Return the (x, y) coordinate for the center point of the cell that contains the specified text.  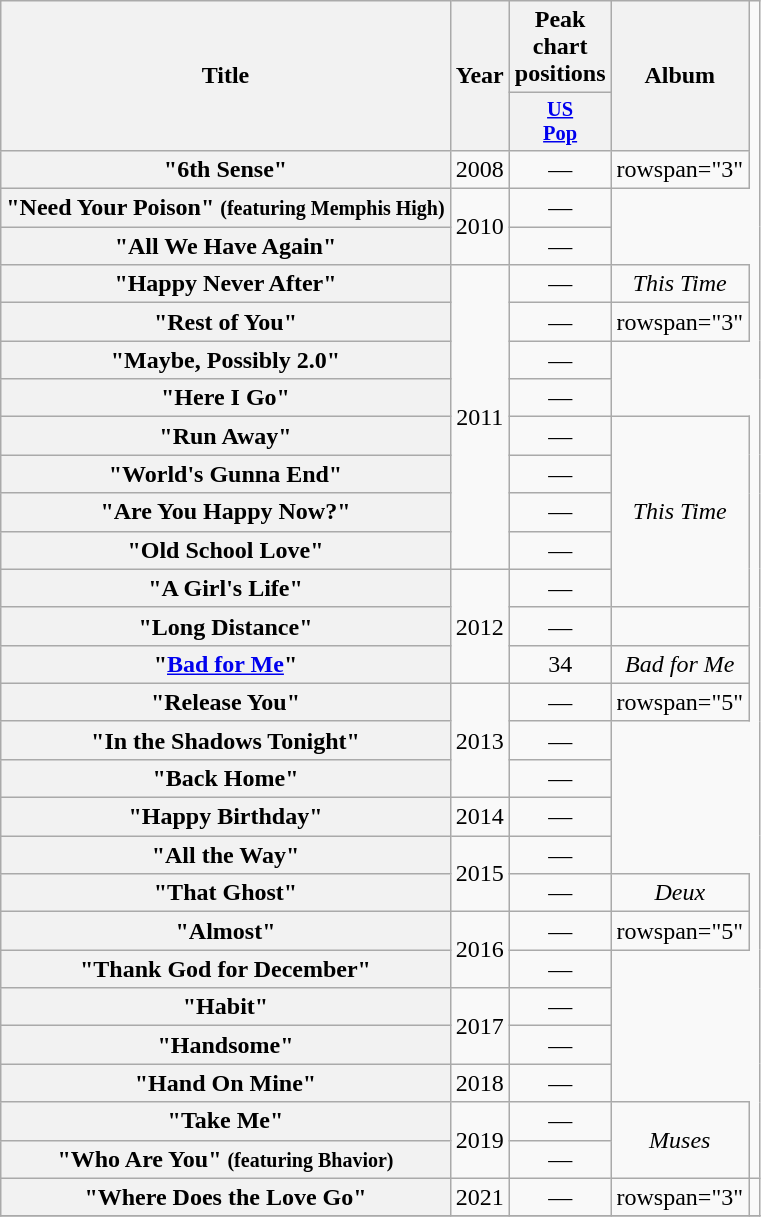
"Where Does the Love Go" (226, 1197)
2021 (480, 1197)
2010 (480, 227)
"Need Your Poison" (featuring Memphis High) (226, 208)
2011 (480, 417)
2019 (480, 1140)
2018 (480, 1083)
"Happy Birthday" (226, 817)
Title (226, 76)
Muses (680, 1140)
"Take Me" (226, 1121)
USPop (560, 122)
"Who Are You" (featuring Bhavior) (226, 1159)
2008 (480, 169)
"6th Sense" (226, 169)
"Happy Never After" (226, 284)
"Long Distance" (226, 626)
2013 (480, 740)
34 (560, 664)
2015 (480, 874)
"Run Away" (226, 436)
"Thank God for December" (226, 969)
"Back Home" (226, 778)
Peak chart positions (560, 47)
Bad for Me (680, 664)
"Maybe, Possibly 2.0" (226, 360)
"Almost" (226, 931)
"All We Have Again" (226, 246)
"Here I Go" (226, 398)
"A Girl's Life" (226, 588)
Album (680, 76)
2017 (480, 1026)
2016 (480, 950)
Deux (680, 893)
"Release You" (226, 702)
"Handsome" (226, 1045)
"In the Shadows Tonight" (226, 740)
"Are You Happy Now?" (226, 512)
2012 (480, 626)
"Hand On Mine" (226, 1083)
Year (480, 76)
"That Ghost" (226, 893)
"All the Way" (226, 855)
"Bad for Me" (226, 664)
"Rest of You" (226, 322)
"World's Gunna End" (226, 474)
"Old School Love" (226, 550)
"Habit" (226, 1007)
2014 (480, 817)
